Return the (x, y) coordinate for the center point of the cell that contains the specified text.  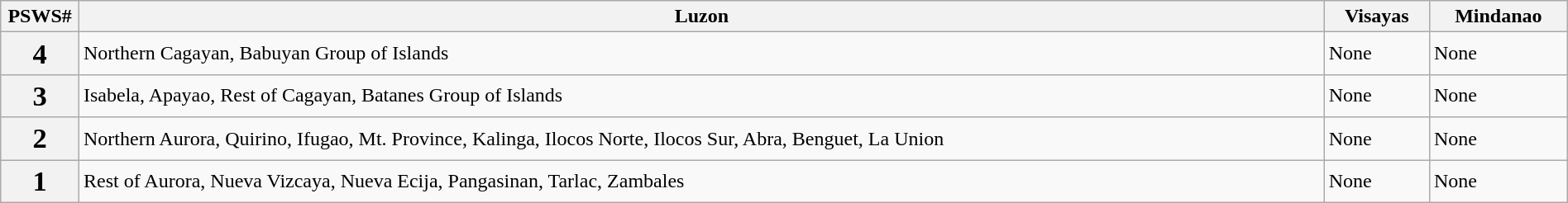
Rest of Aurora, Nueva Vizcaya, Nueva Ecija, Pangasinan, Tarlac, Zambales (701, 182)
Northern Cagayan, Babuyan Group of Islands (701, 54)
4 (40, 54)
Northern Aurora, Quirino, Ifugao, Mt. Province, Kalinga, Ilocos Norte, Ilocos Sur, Abra, Benguet, La Union (701, 139)
Isabela, Apayao, Rest of Cagayan, Batanes Group of Islands (701, 96)
PSWS# (40, 17)
Luzon (701, 17)
3 (40, 96)
2 (40, 139)
Visayas (1376, 17)
1 (40, 182)
Mindanao (1499, 17)
